Identify which cell holds the provided text, then report its [X, Y] central coordinate. 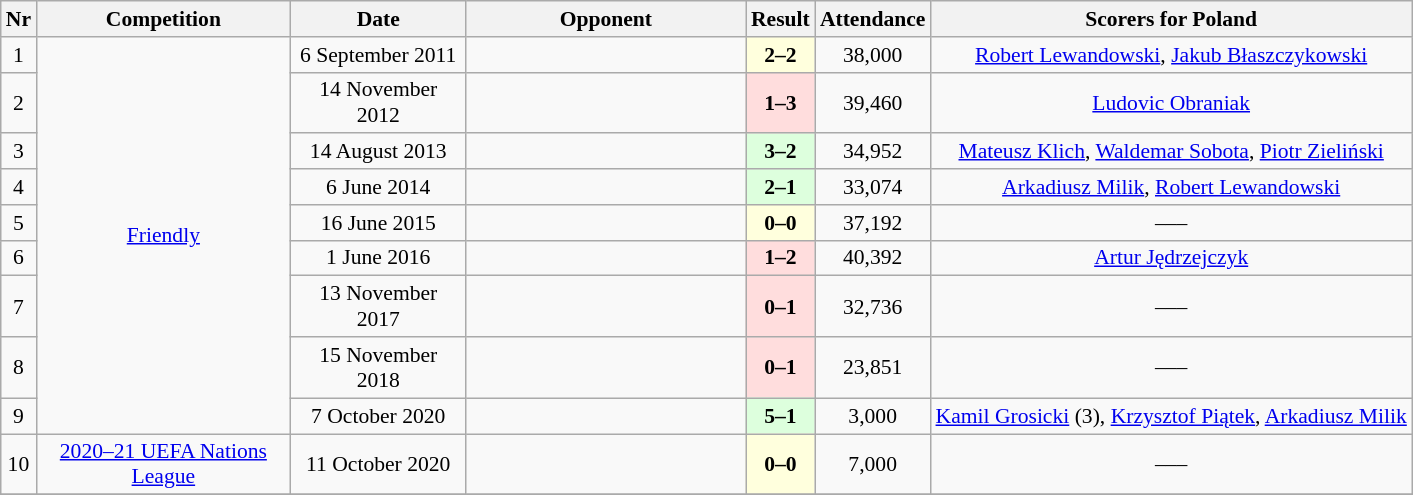
32,736 [873, 306]
1 June 2016 [378, 258]
13 November 2017 [378, 306]
6 September 2011 [378, 55]
Date [378, 19]
Friendly [164, 236]
9 [18, 416]
5–1 [780, 416]
Arkadiusz Milik, Robert Lewandowski [1170, 187]
15 November 2018 [378, 368]
8 [18, 368]
1–3 [780, 102]
7 [18, 306]
Ludovic Obraniak [1170, 102]
16 June 2015 [378, 223]
2–2 [780, 55]
10 [18, 464]
14 August 2013 [378, 152]
Opponent [606, 19]
34,952 [873, 152]
Kamil Grosicki (3), Krzysztof Piątek, Arkadiusz Milik [1170, 416]
40,392 [873, 258]
2–1 [780, 187]
Scorers for Poland [1170, 19]
Result [780, 19]
5 [18, 223]
38,000 [873, 55]
Competition [164, 19]
6 June 2014 [378, 187]
23,851 [873, 368]
11 October 2020 [378, 464]
14 November 2012 [378, 102]
Nr [18, 19]
1–2 [780, 258]
2020–21 UEFA Nations League [164, 464]
6 [18, 258]
2 [18, 102]
Robert Lewandowski, Jakub Błaszczykowski [1170, 55]
4 [18, 187]
39,460 [873, 102]
7,000 [873, 464]
Artur Jędrzejczyk [1170, 258]
3–2 [780, 152]
Attendance [873, 19]
37,192 [873, 223]
3 [18, 152]
3,000 [873, 416]
7 October 2020 [378, 416]
Mateusz Klich, Waldemar Sobota, Piotr Zieliński [1170, 152]
1 [18, 55]
33,074 [873, 187]
